Determine the (X, Y) coordinate at the center of the cell enclosing the given text.  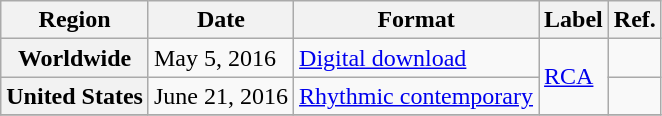
June 21, 2016 (220, 96)
Date (220, 20)
Worldwide (75, 58)
May 5, 2016 (220, 58)
Region (75, 20)
Ref. (634, 20)
Rhythmic contemporary (416, 96)
Format (416, 20)
Digital download (416, 58)
Label (574, 20)
RCA (574, 77)
United States (75, 96)
